Return the (x, y) coordinate for the center point of the cell that contains the specified text.  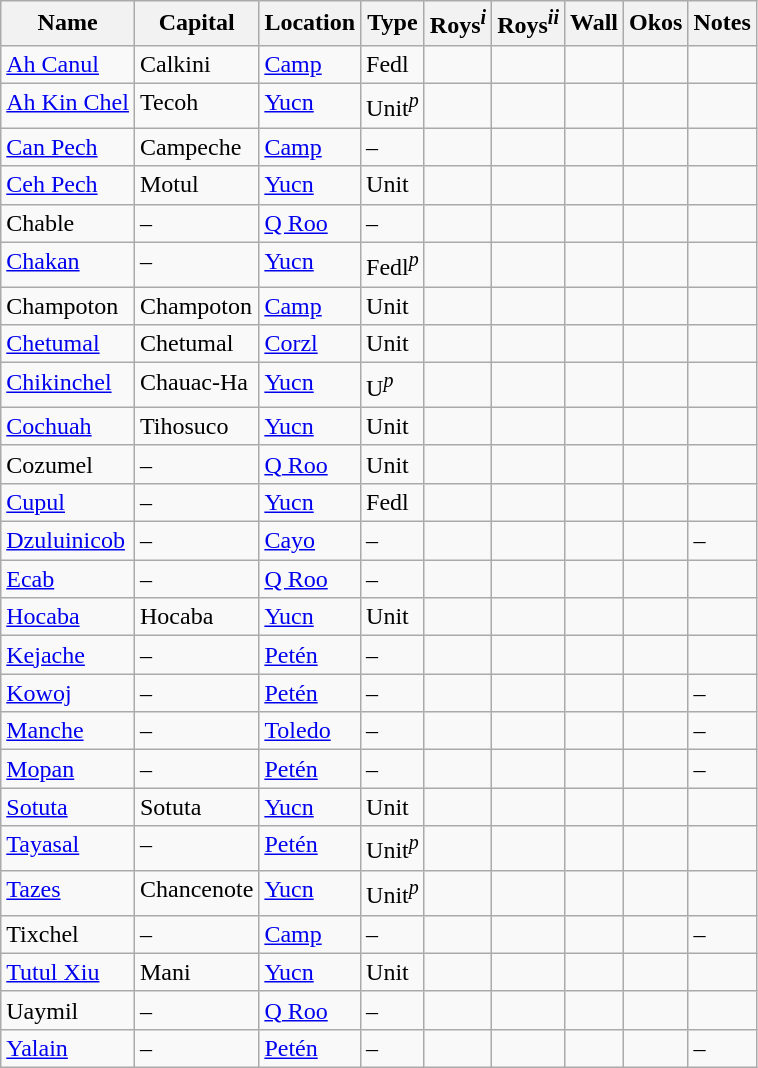
Yalain (68, 1048)
Ah Canul (68, 64)
Cupul (68, 502)
Fedlp (393, 264)
Corzl (310, 344)
Chable (68, 223)
Toledo (310, 731)
Tayasal (68, 848)
Type (393, 24)
Kejache (68, 655)
Cozumel (68, 464)
Chikinchel (68, 386)
Roysi (458, 24)
Chakan (68, 264)
Motul (196, 185)
Manche (68, 731)
Tutul Xiu (68, 972)
Ceh Pech (68, 185)
Wall (594, 24)
Roysii (528, 24)
Ah Kin Chel (68, 106)
Name (68, 24)
Tecoh (196, 106)
Kowoj (68, 693)
Notes (722, 24)
Cayo (310, 541)
Ecab (68, 579)
Cochuah (68, 426)
Campeche (196, 147)
Calkini (196, 64)
Capital (196, 24)
Tihosuco (196, 426)
Tixchel (68, 934)
Okos (656, 24)
Location (310, 24)
Tazes (68, 894)
Mani (196, 972)
Chancenote (196, 894)
Uaymil (68, 1010)
Up (393, 386)
Chauac-Ha (196, 386)
Mopan (68, 769)
Dzuluinicob (68, 541)
Can Pech (68, 147)
